From the cell containing the given text, extract its center point as [x, y] coordinate. 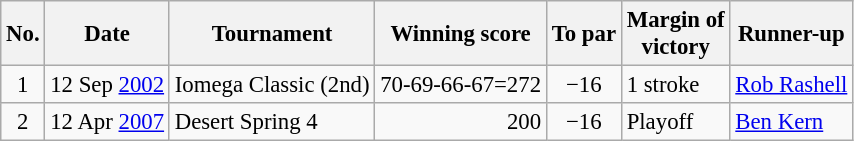
Ben Kern [792, 122]
Rob Rashell [792, 85]
Playoff [676, 122]
70-69-66-67=272 [461, 85]
No. [23, 34]
200 [461, 122]
To par [584, 34]
12 Apr 2007 [107, 122]
12 Sep 2002 [107, 85]
Date [107, 34]
Iomega Classic (2nd) [272, 85]
1 stroke [676, 85]
2 [23, 122]
Tournament [272, 34]
Margin ofvictory [676, 34]
Desert Spring 4 [272, 122]
1 [23, 85]
Winning score [461, 34]
Runner-up [792, 34]
